Identify which cell holds the provided text, then report its [X, Y] central coordinate. 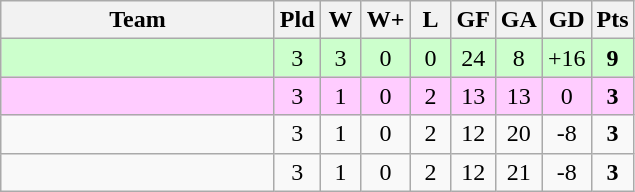
GA [518, 20]
8 [518, 58]
GF [473, 20]
W+ [386, 20]
24 [473, 58]
Team [138, 20]
GD [566, 20]
W [340, 20]
L [430, 20]
Pld [297, 20]
9 [612, 58]
Pts [612, 20]
21 [518, 172]
20 [518, 134]
+16 [566, 58]
